Search for the cell housing the specified text and yield its (x, y) center coordinate. 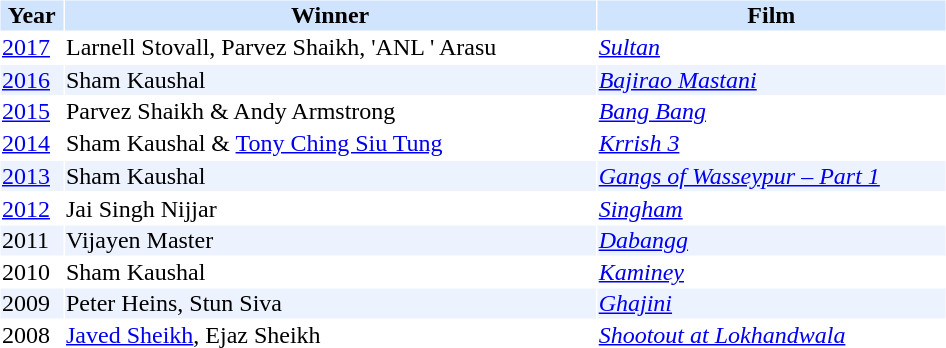
Jai Singh Nijjar (330, 209)
Sultan (771, 47)
Peter Heins, Stun Siva (330, 303)
2014 (32, 143)
2011 (32, 241)
2015 (32, 111)
Bang Bang (771, 111)
2009 (32, 303)
Singham (771, 209)
2010 (32, 272)
Winner (330, 15)
Gangs of Wasseypur – Part 1 (771, 176)
Film (771, 15)
Parvez Shaikh & Andy Armstrong (330, 111)
Krrish 3 (771, 143)
Kaminey (771, 272)
Year (32, 15)
Bajirao Mastani (771, 80)
Vijayen Master (330, 241)
2012 (32, 209)
Larnell Stovall, Parvez Shaikh, 'ANL ' Arasu (330, 47)
2016 (32, 80)
2017 (32, 47)
Ghajini (771, 303)
2013 (32, 176)
Dabangg (771, 241)
Sham Kaushal & Tony Ching Siu Tung (330, 143)
